Return [X, Y] of the center of cell containing provided text 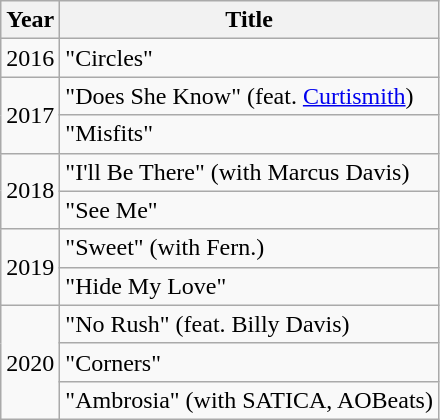
2018 [30, 191]
Title [250, 20]
2019 [30, 267]
"See Me" [250, 210]
"I'll Be There" (with Marcus Davis) [250, 172]
2016 [30, 58]
"Sweet" (with Fern.) [250, 248]
"Hide My Love" [250, 286]
2017 [30, 115]
"Corners" [250, 362]
2020 [30, 362]
Year [30, 20]
"No Rush" (feat. Billy Davis) [250, 324]
"Does She Know" (feat. Curtismith) [250, 96]
"Circles" [250, 58]
"Misfits" [250, 134]
"Ambrosia" (with SATICA, AOBeats) [250, 400]
